Search for the cell housing the specified text and yield its [x, y] center coordinate. 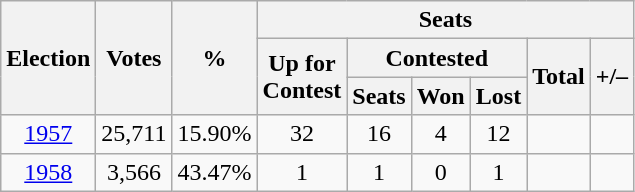
12 [498, 134]
Lost [498, 96]
Up forContest [302, 77]
Won [440, 96]
1957 [48, 134]
0 [440, 172]
Total [559, 77]
% [214, 58]
43.47% [214, 172]
32 [302, 134]
1958 [48, 172]
16 [379, 134]
4 [440, 134]
Contested [437, 58]
+/– [612, 77]
Votes [134, 58]
3,566 [134, 172]
Election [48, 58]
25,711 [134, 134]
15.90% [214, 134]
